For the text-containing cell, return its midpoint in [X, Y] coordinate format. 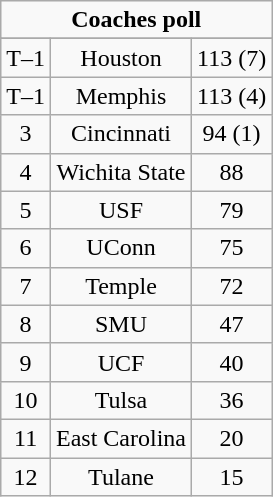
47 [232, 324]
Tulane [120, 477]
9 [26, 362]
UCF [120, 362]
East Carolina [120, 438]
79 [232, 210]
40 [232, 362]
113 (7) [232, 58]
UConn [120, 248]
15 [232, 477]
88 [232, 172]
Tulsa [120, 400]
Houston [120, 58]
10 [26, 400]
3 [26, 134]
SMU [120, 324]
Memphis [120, 96]
Temple [120, 286]
5 [26, 210]
4 [26, 172]
Coaches poll [136, 20]
7 [26, 286]
USF [120, 210]
75 [232, 248]
6 [26, 248]
Wichita State [120, 172]
36 [232, 400]
20 [232, 438]
113 (4) [232, 96]
8 [26, 324]
Cincinnati [120, 134]
12 [26, 477]
11 [26, 438]
94 (1) [232, 134]
72 [232, 286]
